Provide the [x, y] coordinate of the cell's center where the given text is located.  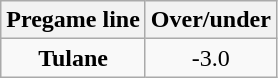
Tulane [74, 58]
Over/under [210, 20]
-3.0 [210, 58]
Pregame line [74, 20]
